Output the [X, Y] coordinate of the center of the cell containing the given text.  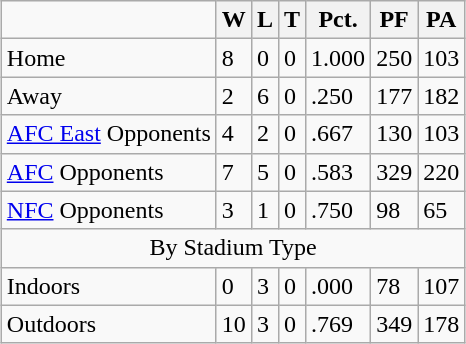
78 [394, 286]
329 [394, 172]
4 [234, 134]
Away [108, 96]
NFC Opponents [108, 210]
1.000 [338, 58]
65 [442, 210]
349 [394, 324]
.750 [338, 210]
PF [394, 20]
182 [442, 96]
Indoors [108, 286]
107 [442, 286]
.583 [338, 172]
8 [234, 58]
PA [442, 20]
AFC East Opponents [108, 134]
.250 [338, 96]
.769 [338, 324]
W [234, 20]
.667 [338, 134]
T [292, 20]
1 [264, 210]
7 [234, 172]
10 [234, 324]
177 [394, 96]
130 [394, 134]
Home [108, 58]
AFC Opponents [108, 172]
98 [394, 210]
.000 [338, 286]
6 [264, 96]
220 [442, 172]
Outdoors [108, 324]
L [264, 20]
250 [394, 58]
178 [442, 324]
By Stadium Type [232, 248]
Pct. [338, 20]
5 [264, 172]
